Identify which cell holds the provided text, then report its (X, Y) central coordinate. 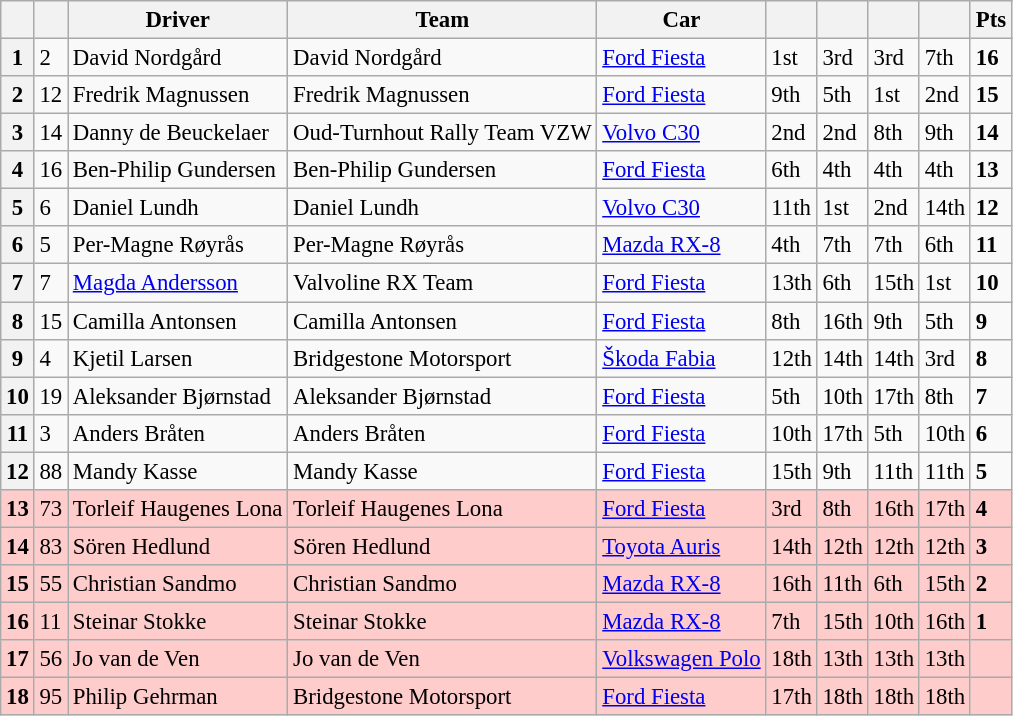
Philip Gehrman (178, 697)
17 (18, 659)
Driver (178, 20)
Team (442, 20)
Valvoline RX Team (442, 283)
Car (682, 20)
Škoda Fabia (682, 358)
Pts (990, 20)
73 (50, 509)
56 (50, 659)
Volkswagen Polo (682, 659)
55 (50, 584)
19 (50, 396)
95 (50, 697)
Magda Andersson (178, 283)
83 (50, 546)
Kjetil Larsen (178, 358)
Oud-Turnhout Rally Team VZW (442, 133)
Danny de Beuckelaer (178, 133)
Toyota Auris (682, 546)
18 (18, 697)
88 (50, 471)
